Extract the (x, y) coordinate from the center of the cell holding the provided text.  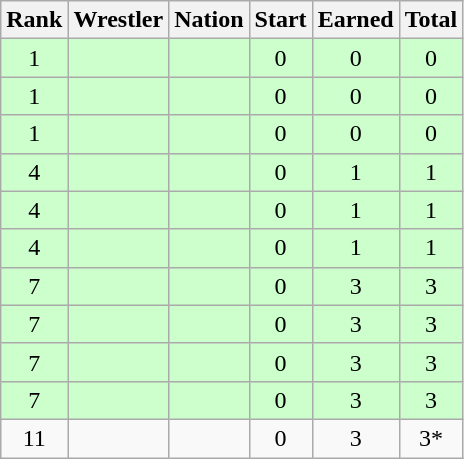
Earned (356, 20)
Rank (34, 20)
Nation (209, 20)
Wrestler (118, 20)
Total (431, 20)
Start (280, 20)
11 (34, 438)
3* (431, 438)
